Scan for the cell matching the given text and deliver its [x, y] coordinate at center. 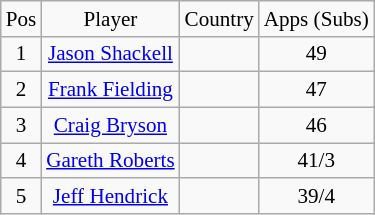
47 [316, 90]
5 [21, 196]
Frank Fielding [110, 90]
39/4 [316, 196]
Jeff Hendrick [110, 196]
Apps (Subs) [316, 18]
Craig Bryson [110, 124]
4 [21, 160]
49 [316, 54]
Country [220, 18]
Pos [21, 18]
Jason Shackell [110, 54]
1 [21, 54]
46 [316, 124]
Gareth Roberts [110, 160]
2 [21, 90]
3 [21, 124]
41/3 [316, 160]
Player [110, 18]
